Determine the [x, y] coordinate at the center of the cell enclosing the given text.  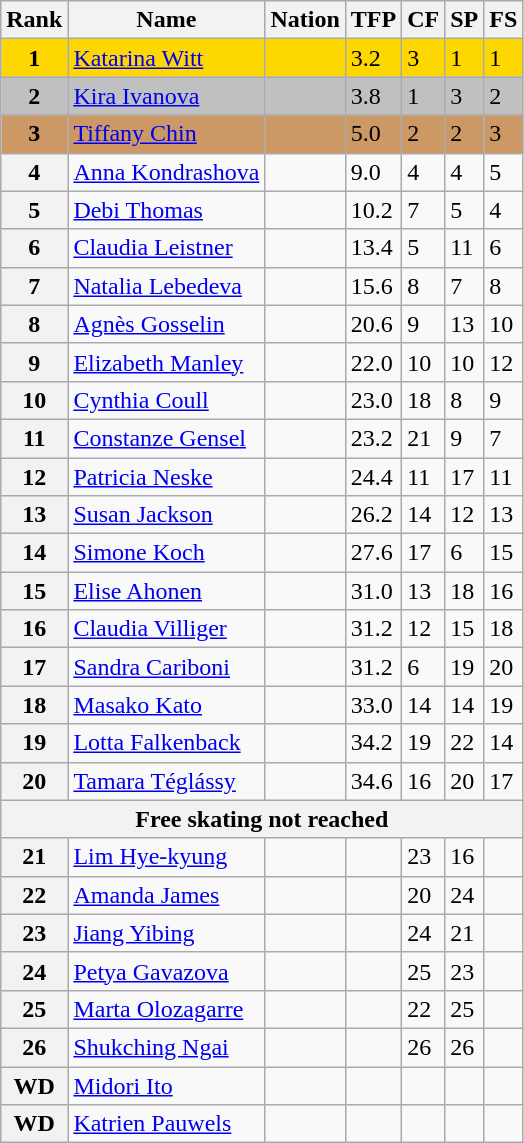
23.0 [373, 400]
Sandra Cariboni [166, 667]
SP [464, 20]
26.2 [373, 515]
Midori Ito [166, 1085]
Anna Kondrashova [166, 172]
Constanze Gensel [166, 438]
Simone Koch [166, 553]
Claudia Leistner [166, 248]
Cynthia Coull [166, 400]
Elizabeth Manley [166, 362]
31.0 [373, 591]
Marta Olozagarre [166, 1009]
34.6 [373, 781]
Tamara Téglássy [166, 781]
CF [424, 20]
22.0 [373, 362]
10.2 [373, 210]
Rank [34, 20]
24.4 [373, 477]
Agnès Gosselin [166, 324]
9.0 [373, 172]
Petya Gavazova [166, 971]
Debi Thomas [166, 210]
TFP [373, 20]
Masako Kato [166, 705]
Shukching Ngai [166, 1047]
Name [166, 20]
Susan Jackson [166, 515]
Lim Hye-kyung [166, 857]
FS [504, 20]
20.6 [373, 324]
3.8 [373, 96]
23.2 [373, 438]
Patricia Neske [166, 477]
Katarina Witt [166, 58]
3.2 [373, 58]
33.0 [373, 705]
Elise Ahonen [166, 591]
Free skating not reached [262, 819]
Lotta Falkenback [166, 743]
34.2 [373, 743]
Nation [305, 20]
Natalia Lebedeva [166, 286]
Kira Ivanova [166, 96]
15.6 [373, 286]
Tiffany Chin [166, 134]
Claudia Villiger [166, 629]
5.0 [373, 134]
Katrien Pauwels [166, 1124]
13.4 [373, 248]
Jiang Yibing [166, 933]
27.6 [373, 553]
Amanda James [166, 895]
